For the text-containing cell, return its midpoint in (x, y) coordinate format. 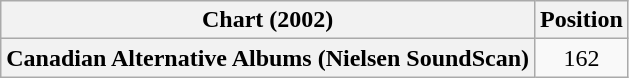
Chart (2002) (268, 20)
162 (582, 58)
Canadian Alternative Albums (Nielsen SoundScan) (268, 58)
Position (582, 20)
